Find where the given text appears and provide that cell's center as (x, y) coordinate. 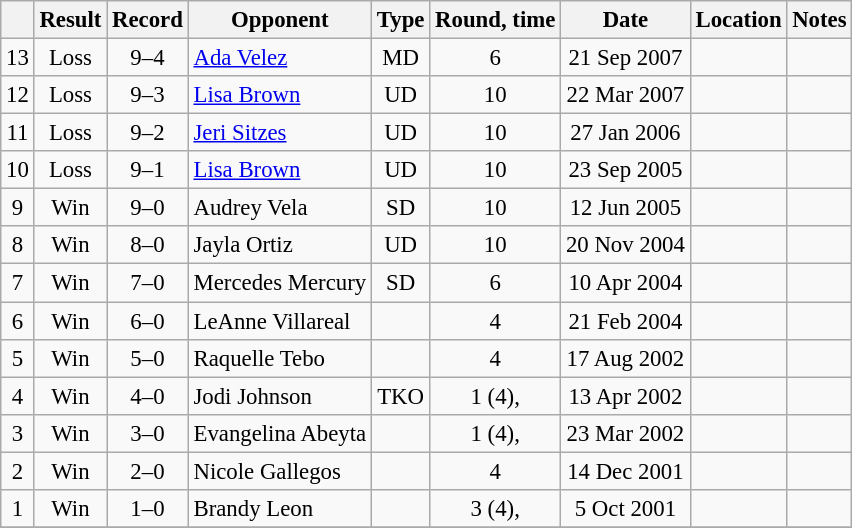
4–0 (148, 396)
Notes (820, 20)
Round, time (496, 20)
21 Feb 2004 (626, 321)
TKO (400, 396)
17 Aug 2002 (626, 358)
1 (18, 509)
5–0 (148, 358)
21 Sep 2007 (626, 58)
MD (400, 58)
13 (18, 58)
Type (400, 20)
7–0 (148, 283)
Result (70, 20)
6–0 (148, 321)
9–2 (148, 133)
Brandy Leon (280, 509)
22 Mar 2007 (626, 95)
8–0 (148, 245)
Jayla Ortiz (280, 245)
9–3 (148, 95)
Jodi Johnson (280, 396)
Opponent (280, 20)
5 Oct 2001 (626, 509)
2–0 (148, 471)
23 Mar 2002 (626, 433)
9–0 (148, 208)
Location (738, 20)
Jeri Sitzes (280, 133)
LeAnne Villareal (280, 321)
23 Sep 2005 (626, 170)
20 Nov 2004 (626, 245)
7 (18, 283)
3–0 (148, 433)
8 (18, 245)
12 Jun 2005 (626, 208)
Date (626, 20)
14 Dec 2001 (626, 471)
Nicole Gallegos (280, 471)
Raquelle Tebo (280, 358)
Audrey Vela (280, 208)
9–4 (148, 58)
Evangelina Abeyta (280, 433)
5 (18, 358)
3 (4), (496, 509)
Ada Velez (280, 58)
9 (18, 208)
9–1 (148, 170)
2 (18, 471)
Mercedes Mercury (280, 283)
1–0 (148, 509)
Record (148, 20)
11 (18, 133)
10 Apr 2004 (626, 283)
13 Apr 2002 (626, 396)
3 (18, 433)
12 (18, 95)
27 Jan 2006 (626, 133)
